Pinpoint the cell where the given text exists, returning its [X, Y] midpoint coordinate. 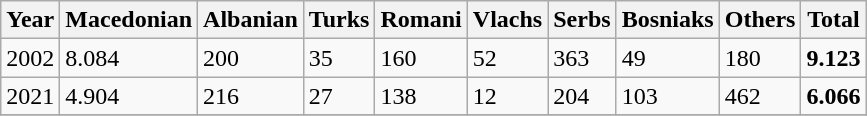
6.066 [834, 96]
2002 [30, 58]
180 [760, 58]
462 [760, 96]
27 [339, 96]
204 [582, 96]
2021 [30, 96]
Total [834, 20]
4.904 [129, 96]
9.123 [834, 58]
Vlachs [507, 20]
160 [421, 58]
Albanian [251, 20]
Serbs [582, 20]
8.084 [129, 58]
35 [339, 58]
Others [760, 20]
200 [251, 58]
12 [507, 96]
216 [251, 96]
52 [507, 58]
Romani [421, 20]
Bosniaks [668, 20]
Macedonian [129, 20]
138 [421, 96]
363 [582, 58]
49 [668, 58]
Year [30, 20]
Turks [339, 20]
103 [668, 96]
